Provide the [x, y] coordinate of the cell's center where the given text is located.  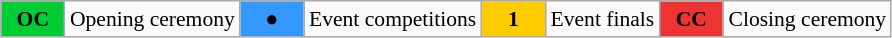
Closing ceremony [807, 19]
Event competitions [392, 19]
● [272, 19]
1 [513, 19]
OC [33, 19]
Opening ceremony [152, 19]
Event finals [602, 19]
CC [691, 19]
